Capture the cell that displays the provided text and extract its [x, y] central coordinate. 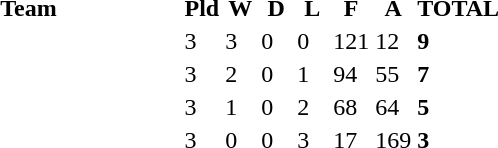
94 [352, 74]
12 [394, 41]
55 [394, 74]
121 [352, 41]
68 [352, 107]
64 [394, 107]
